Return the (x, y) coordinate for the center point of the cell that contains the specified text.  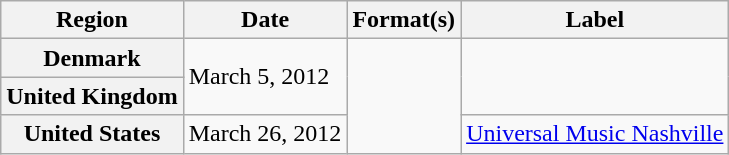
Date (265, 20)
Label (595, 20)
Format(s) (404, 20)
March 26, 2012 (265, 134)
United States (92, 134)
March 5, 2012 (265, 77)
Universal Music Nashville (595, 134)
Region (92, 20)
United Kingdom (92, 96)
Denmark (92, 58)
